Identify which cell holds the provided text, then report its [x, y] central coordinate. 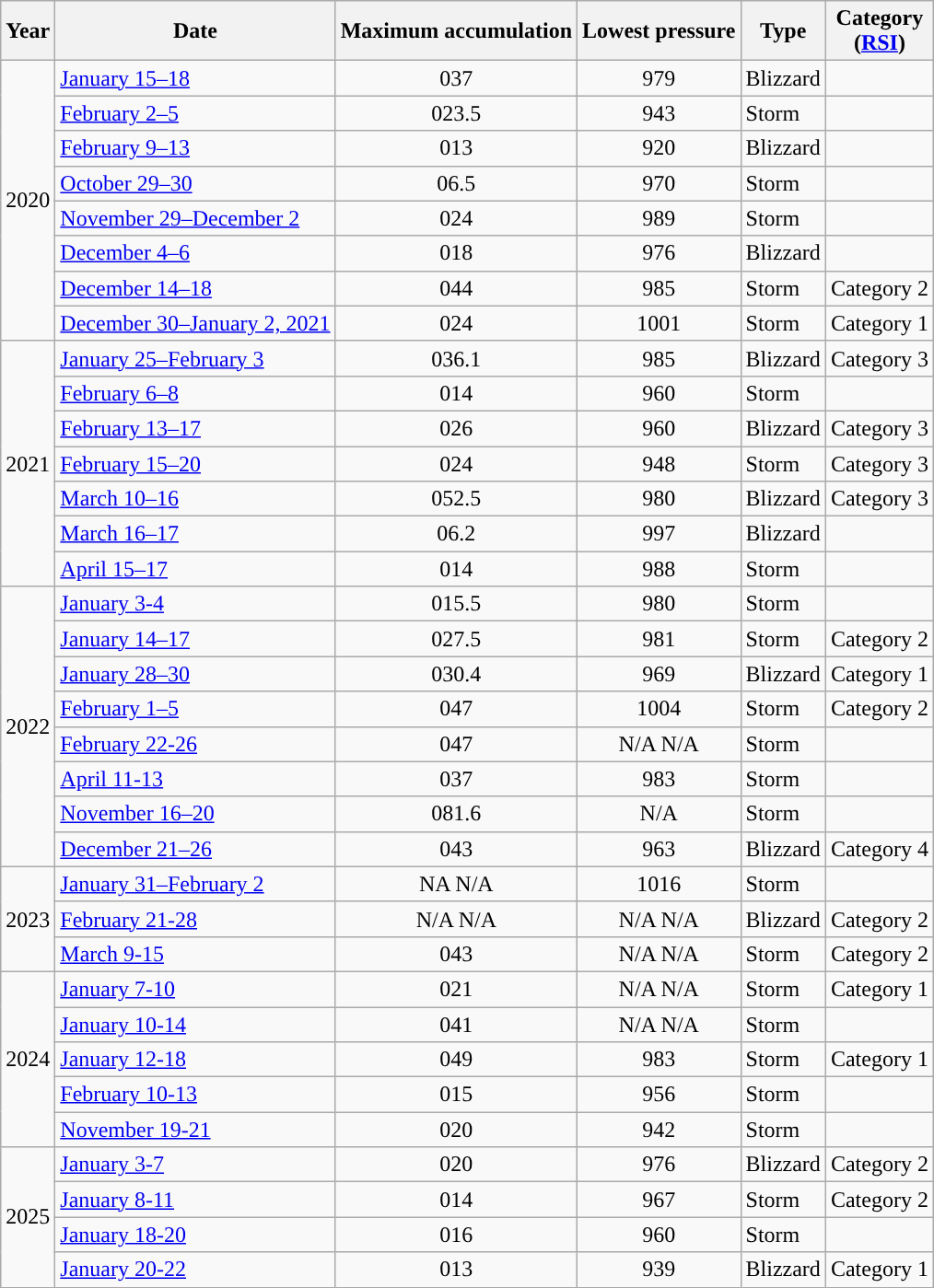
Date [195, 31]
Year [28, 31]
948 [660, 463]
December 14–18 [195, 288]
2021 [28, 463]
015.5 [456, 604]
023.5 [456, 113]
March 10–16 [195, 499]
970 [660, 183]
06.5 [456, 183]
942 [660, 1130]
Type [783, 31]
January 7-10 [195, 989]
Maximum accumulation [456, 31]
January 28–30 [195, 674]
2023 [28, 919]
January 25–February 3 [195, 358]
2022 [28, 726]
January 3-7 [195, 1165]
988 [660, 569]
036.1 [456, 358]
081.6 [456, 814]
2024 [28, 1059]
1004 [660, 709]
January 10-14 [195, 1025]
049 [456, 1060]
January 3-4 [195, 604]
April 15–17 [195, 569]
956 [660, 1095]
February 21-28 [195, 919]
January 31–February 2 [195, 884]
967 [660, 1200]
2025 [28, 1217]
939 [660, 1270]
January 18-20 [195, 1235]
November 29–December 2 [195, 218]
December 21–26 [195, 849]
030.4 [456, 674]
NA N/A [456, 884]
Lowest pressure [660, 31]
January 12-18 [195, 1060]
N/A [660, 814]
044 [456, 288]
February 15–20 [195, 463]
January 15–18 [195, 78]
979 [660, 78]
981 [660, 639]
Category (RSI) [879, 31]
March 16–17 [195, 534]
018 [456, 253]
February 1–5 [195, 709]
February 6–8 [195, 393]
052.5 [456, 499]
January 14–17 [195, 639]
026 [456, 428]
January 20-22 [195, 1270]
February 2–5 [195, 113]
January 8-11 [195, 1200]
943 [660, 113]
06.2 [456, 534]
December 30–January 2, 2021 [195, 323]
February 9–13 [195, 148]
016 [456, 1235]
997 [660, 534]
2020 [28, 201]
989 [660, 218]
February 22-26 [195, 744]
1016 [660, 884]
November 16–20 [195, 814]
1001 [660, 323]
015 [456, 1095]
920 [660, 148]
Category 4 [879, 849]
December 4–6 [195, 253]
969 [660, 674]
021 [456, 989]
April 11-13 [195, 779]
963 [660, 849]
October 29–30 [195, 183]
March 9-15 [195, 954]
February 10-13 [195, 1095]
027.5 [456, 639]
February 13–17 [195, 428]
November 19-21 [195, 1130]
041 [456, 1025]
